Output the (X, Y) coordinate of the center of the cell containing the given text.  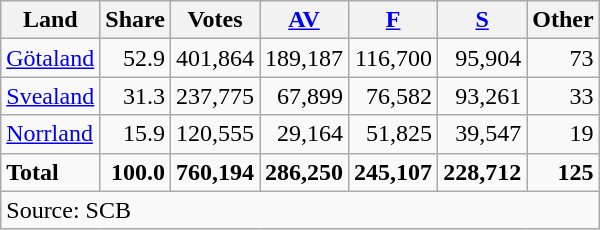
Votes (214, 20)
Svealand (50, 96)
39,547 (482, 134)
100.0 (136, 172)
228,712 (482, 172)
Norrland (50, 134)
Götaland (50, 58)
F (394, 20)
51,825 (394, 134)
67,899 (304, 96)
29,164 (304, 134)
76,582 (394, 96)
73 (563, 58)
93,261 (482, 96)
237,775 (214, 96)
Total (50, 172)
401,864 (214, 58)
116,700 (394, 58)
AV (304, 20)
31.3 (136, 96)
Other (563, 20)
245,107 (394, 172)
Source: SCB (300, 210)
Share (136, 20)
19 (563, 134)
33 (563, 96)
95,904 (482, 58)
120,555 (214, 134)
S (482, 20)
286,250 (304, 172)
Land (50, 20)
189,187 (304, 58)
125 (563, 172)
760,194 (214, 172)
52.9 (136, 58)
15.9 (136, 134)
